Identify which cell holds the provided text, then report its [X, Y] central coordinate. 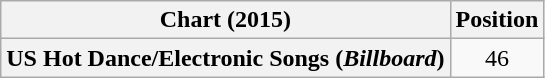
Chart (2015) [226, 20]
US Hot Dance/Electronic Songs (Billboard) [226, 58]
46 [497, 58]
Position [497, 20]
